Identify which cell holds the provided text, then report its [X, Y] central coordinate. 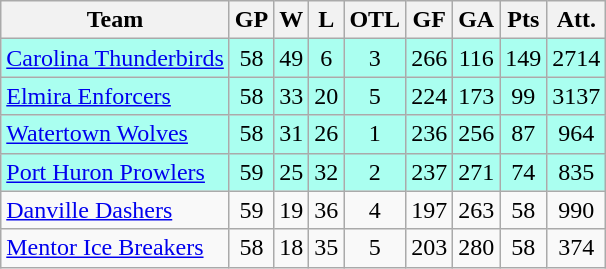
99 [524, 96]
Team [116, 20]
Port Huron Prowlers [116, 172]
280 [476, 248]
6 [326, 58]
GA [476, 20]
74 [524, 172]
GF [430, 20]
Watertown Wolves [116, 134]
990 [576, 210]
20 [326, 96]
256 [476, 134]
2 [375, 172]
Elmira Enforcers [116, 96]
236 [430, 134]
Danville Dashers [116, 210]
Mentor Ice Breakers [116, 248]
2714 [576, 58]
964 [576, 134]
Carolina Thunderbirds [116, 58]
149 [524, 58]
237 [430, 172]
25 [292, 172]
36 [326, 210]
116 [476, 58]
263 [476, 210]
87 [524, 134]
L [326, 20]
4 [375, 210]
266 [430, 58]
224 [430, 96]
835 [576, 172]
32 [326, 172]
19 [292, 210]
35 [326, 248]
1 [375, 134]
173 [476, 96]
18 [292, 248]
3 [375, 58]
W [292, 20]
33 [292, 96]
Att. [576, 20]
3137 [576, 96]
374 [576, 248]
26 [326, 134]
OTL [375, 20]
49 [292, 58]
271 [476, 172]
GP [251, 20]
31 [292, 134]
197 [430, 210]
Pts [524, 20]
203 [430, 248]
